Pinpoint the cell where the given text exists, returning its [X, Y] midpoint coordinate. 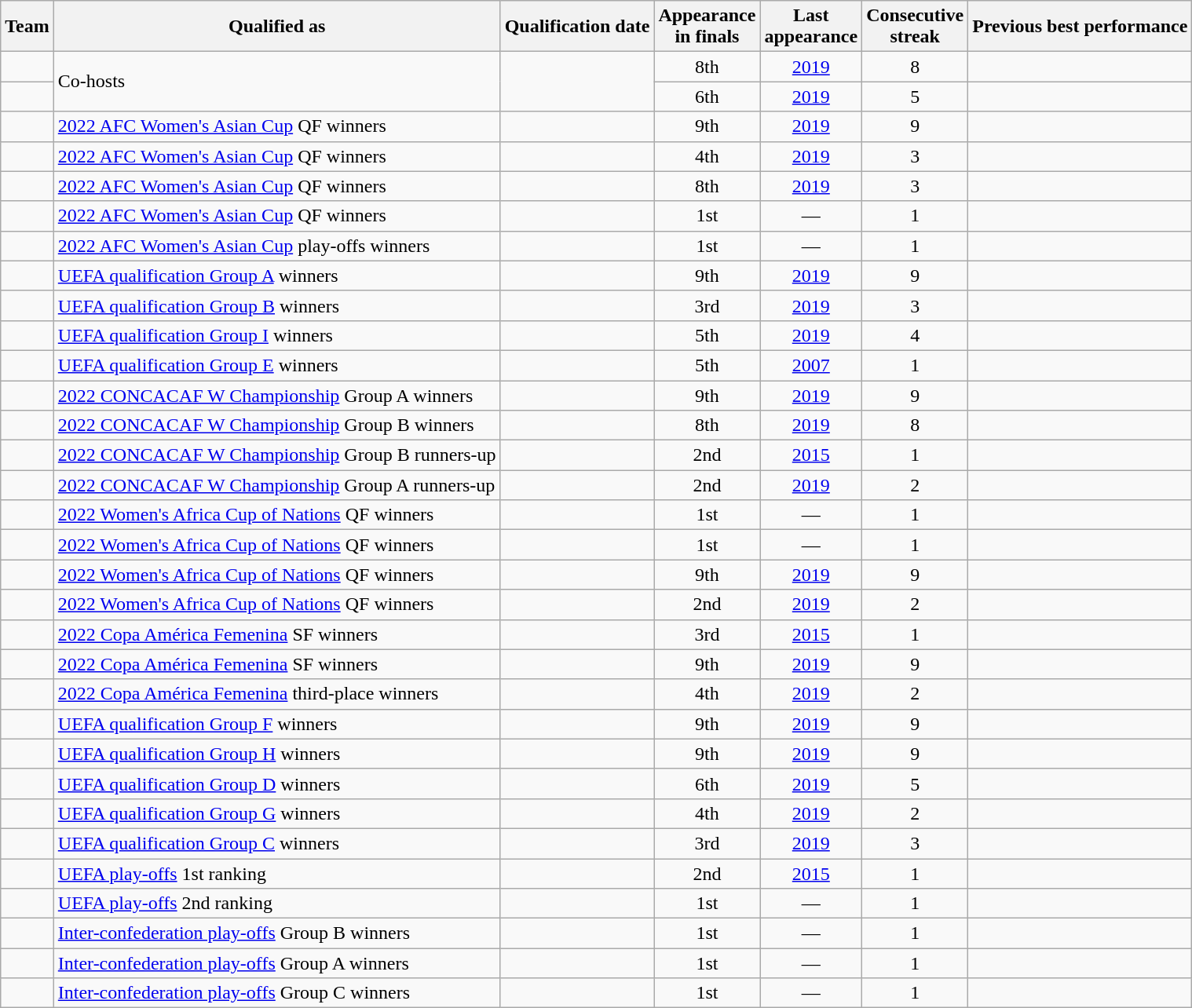
UEFA qualification Group C winners [276, 843]
2022 CONCACAF W Championship Group A runners-up [276, 485]
Co-hosts [276, 82]
Qualified as [276, 27]
UEFA qualification Group I winners [276, 335]
Inter-confederation play-offs Group A winners [276, 963]
2022 CONCACAF W Championship Group A winners [276, 395]
Qualification date [577, 27]
2022 CONCACAF W Championship Group B winners [276, 425]
2007 [811, 365]
UEFA play-offs 2nd ranking [276, 904]
Appearancein finals [707, 27]
UEFA qualification Group F winners [276, 724]
Lastappearance [811, 27]
UEFA qualification Group B winners [276, 305]
Inter-confederation play-offs Group C winners [276, 993]
Previous best performance [1080, 27]
UEFA play-offs 1st ranking [276, 874]
UEFA qualification Group A winners [276, 276]
UEFA qualification Group G winners [276, 813]
Consecutivestreak [916, 27]
UEFA qualification Group H winners [276, 754]
Inter-confederation play-offs Group B winners [276, 933]
2022 AFC Women's Asian Cup play-offs winners [276, 246]
2022 Copa América Femenina third-place winners [276, 694]
2022 CONCACAF W Championship Group B runners-up [276, 455]
4 [916, 335]
UEFA qualification Group D winners [276, 783]
UEFA qualification Group E winners [276, 365]
Team [27, 27]
